Extract the (X, Y) coordinate from the center of the cell holding the provided text.  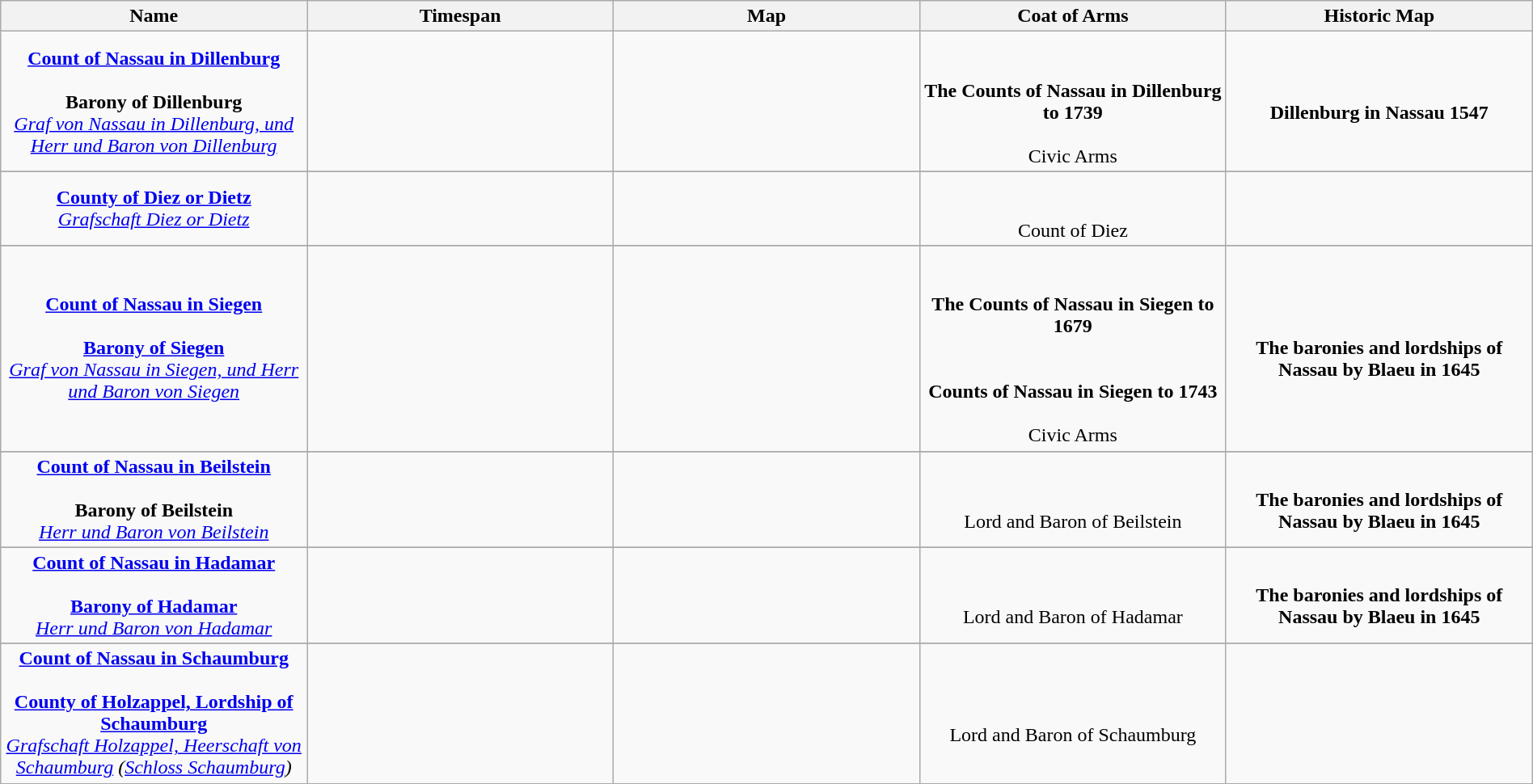
Name (154, 16)
Map (766, 16)
Lord and Baron of Hadamar (1072, 595)
Count of Diez (1072, 209)
Coat of Arms (1072, 16)
Dillenburg in Nassau 1547 (1379, 102)
The Counts of Nassau in Siegen to 1679Counts of Nassau in Siegen to 1743 Civic Arms (1072, 348)
Timespan (461, 16)
Count of Nassau in SchaumburgCounty of Holzappel, Lordship of Schaumburg Grafschaft Holzappel, Heerschaft von Schaumburg (Schloss Schaumburg) (154, 713)
Lord and Baron of Schaumburg (1072, 713)
Historic Map (1379, 16)
Count of Nassau in SiegenBarony of Siegen Graf von Nassau in Siegen, und Herr und Baron von Siegen (154, 348)
County of Diez or DietzGrafschaft Diez or Dietz (154, 209)
The Counts of Nassau in Dillenburg to 1739 Civic Arms (1072, 102)
Count of Nassau in DillenburgBarony of Dillenburg Graf von Nassau in Dillenburg, und Herr und Baron von Dillenburg (154, 102)
Count of Nassau in HadamarBarony of Hadamar Herr und Baron von Hadamar (154, 595)
Lord and Baron of Beilstein (1072, 499)
Count of Nassau in BeilsteinBarony of Beilstein Herr und Baron von Beilstein (154, 499)
